Detect which cell encompasses the target text, then output its [x, y] center coordinate. 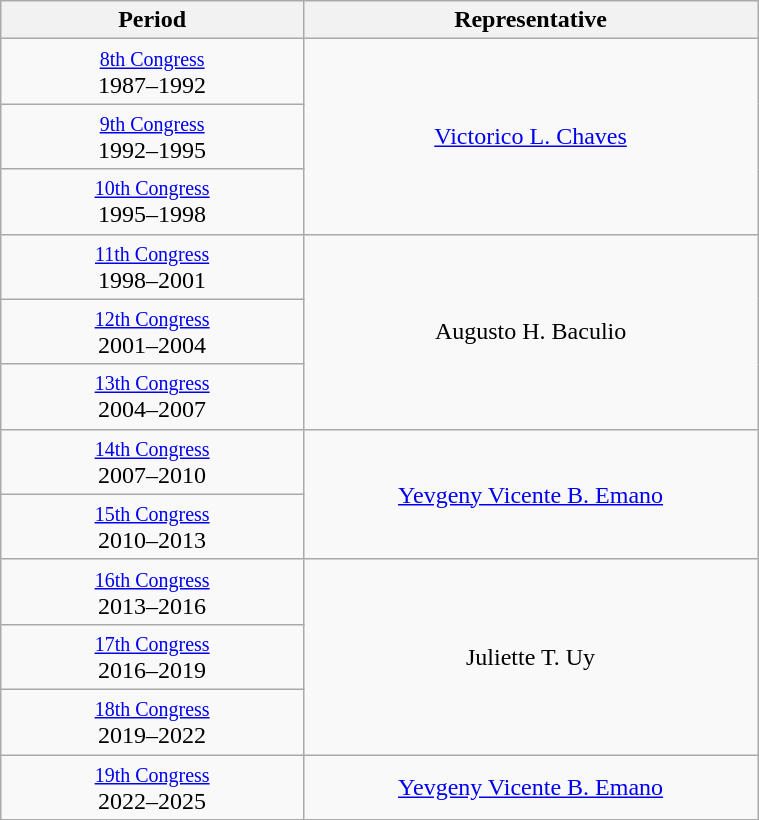
10th Congress1995–1998 [152, 202]
13th Congress2004–2007 [152, 396]
12th Congress2001–2004 [152, 332]
14th Congress2007–2010 [152, 462]
9th Congress1992–1995 [152, 136]
19th Congress2022–2025 [152, 786]
Period [152, 20]
17th Congress2016–2019 [152, 656]
16th Congress2013–2016 [152, 592]
Juliette T. Uy [530, 656]
8th Congress1987–1992 [152, 72]
15th Congress2010–2013 [152, 526]
18th Congress2019–2022 [152, 722]
Augusto H. Baculio [530, 332]
11th Congress1998–2001 [152, 266]
Representative [530, 20]
Victorico L. Chaves [530, 136]
